Identify which cell holds the provided text, then report its (x, y) central coordinate. 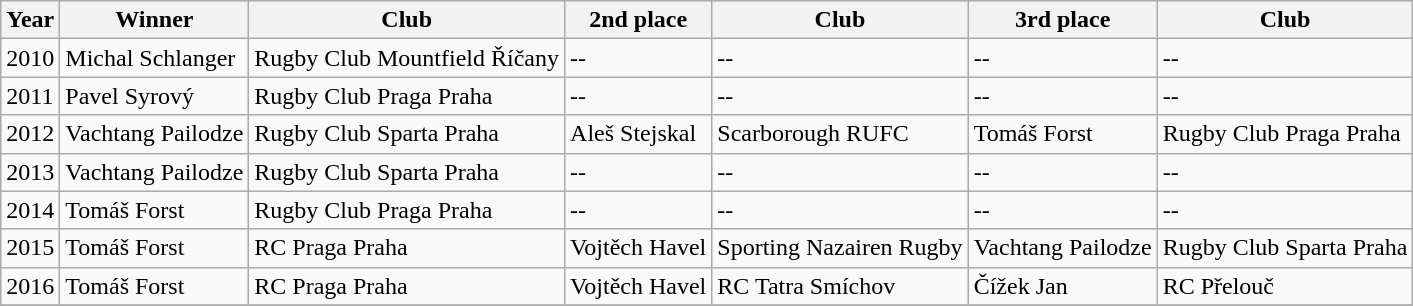
Sporting Nazairen Rugby (840, 248)
2011 (30, 96)
Scarborough RUFC (840, 134)
3rd place (1062, 20)
2010 (30, 58)
2015 (30, 248)
Michal Schlanger (154, 58)
2012 (30, 134)
2013 (30, 172)
Year (30, 20)
RC Tatra Smíchov (840, 286)
RC Přelouč (1285, 286)
Rugby Club Mountfield Říčany (407, 58)
Aleš Stejskal (638, 134)
Čížek Jan (1062, 286)
2016 (30, 286)
2nd place (638, 20)
2014 (30, 210)
Pavel Syrový (154, 96)
Winner (154, 20)
